Return the [X, Y] coordinate for the center point of the cell that contains the specified text.  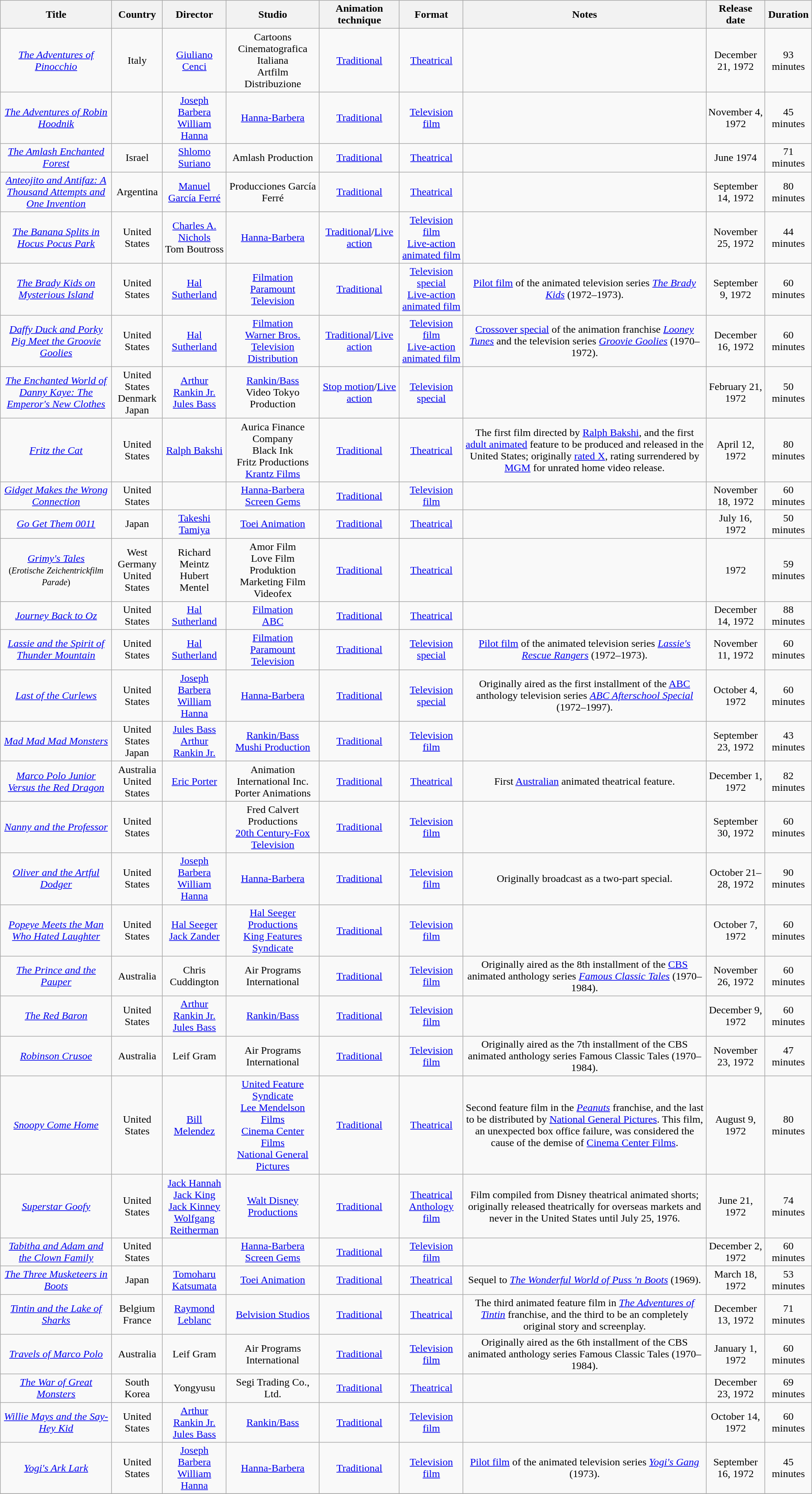
Manuel García Ferré [194, 192]
Jack Hannah Jack King Jack Kinney Wolfgang Reitherman [194, 1206]
Journey Back to Oz [56, 616]
59 minutes [789, 570]
Television special Live-action animated film [431, 289]
The Enchanted World of Danny Kaye: The Emperor's New Clothes [56, 392]
Rankin/Bass Video Tokyo Production [272, 392]
Rankin/Bass Mushi Production [272, 741]
Yongyusu [194, 1388]
August 9, 1972 [736, 1125]
Theatrical Anthology film [431, 1206]
Richard MeintzHubert Mentel [194, 570]
Superstar Goofy [56, 1206]
Last of the Curlews [56, 696]
October 21–28, 1972 [736, 879]
Australia United States [137, 781]
Segi Trading Co., Ltd. [272, 1388]
Gidget Makes the Wrong Connection [56, 495]
Hal Seeger Productions King Features Syndicate [272, 930]
November 11, 1972 [736, 650]
74 minutes [789, 1206]
Ralph Bakshi [194, 450]
Snoopy Come Home [56, 1125]
Belgium France [137, 1314]
Grimy's Tales (Erotische Zeichentrickfilm Parade) [56, 570]
December 14, 1972 [736, 616]
82 minutes [789, 781]
July 16, 1972 [736, 524]
October 7, 1972 [736, 930]
Argentina [137, 192]
69 minutes [789, 1388]
Fritz the Cat [56, 450]
Country [137, 15]
Takeshi Tamiya [194, 524]
Filmation Warner Bros. Television Distribution [272, 341]
43 minutes [789, 741]
93 minutes [789, 60]
October 4, 1972 [736, 696]
December 23, 1972 [736, 1388]
The Banana Splits in Hocus Pocus Park [56, 238]
Oliver and the Artful Dodger [56, 879]
Yogi's Ark Lark [56, 1468]
December 9, 1972 [736, 1016]
Israel [137, 158]
The Prince and the Pauper [56, 976]
The Adventures of Pinocchio [56, 60]
Eric Porter [194, 781]
December 2, 1972 [736, 1252]
Pilot film of the animated television series The Brady Kids (1972–1973). [585, 289]
June 21, 1972 [736, 1206]
Cartoons Cinematografica Italiana Artfilm Distribuzione [272, 60]
Tintin and the Lake of Sharks [56, 1314]
Originally aired as the 7th installment of the CBS animated anthology series Famous Classic Tales (1970–1984). [585, 1056]
Notes [585, 15]
Studio [272, 15]
Belvision Studios [272, 1314]
Robinson Crusoe [56, 1056]
Jules Bass Arthur Rankin Jr. [194, 741]
October 14, 1972 [736, 1422]
Animation International Inc. Porter Animations [272, 781]
September 23, 1972 [736, 741]
February 21, 1972 [736, 392]
The Brady Kids on Mysterious Island [56, 289]
Tomoharu Katsumata [194, 1280]
Producciones García Ferré [272, 192]
Nanny and the Professor [56, 827]
Walt Disney Productions [272, 1206]
December 1, 1972 [736, 781]
Release date [736, 15]
Anteojito and Antifaz: A Thousand Attempts and One Invention [56, 192]
Originally aired as the 6th installment of the CBS animated anthology series Famous Classic Tales (1970–1984). [585, 1354]
Filmation ABC [272, 616]
88 minutes [789, 616]
Director [194, 15]
Duration [789, 15]
April 12, 1972 [736, 450]
Aurica Finance Company Black Ink Fritz Productions Krantz Films [272, 450]
United Feature Syndicate Lee Mendelson Films Cinema Center Films National General Pictures [272, 1125]
September 14, 1972 [736, 192]
Giuliano Cenci [194, 60]
Mad Mad Mad Monsters [56, 741]
Hal Seeger Jack Zander [194, 930]
1972 [736, 570]
Fred Calvert Productions 20th Century-Fox Television [272, 827]
West GermanyUnited States [137, 570]
Willie Mays and the Say-Hey Kid [56, 1422]
Title [56, 15]
United States Denmark Japan [137, 392]
The War of Great Monsters [56, 1388]
September 9, 1972 [736, 289]
Bill Melendez [194, 1125]
Pilot film of the animated television series Lassie's Rescue Rangers (1972–1973). [585, 650]
December 13, 1972 [736, 1314]
November 25, 1972 [736, 238]
Sequel to The Wonderful World of Puss 'n Boots (1969). [585, 1280]
Tabitha and Adam and the Clown Family [56, 1252]
March 18, 1972 [736, 1280]
Originally broadcast as a two-part special. [585, 879]
November 26, 1972 [736, 976]
The Amlash Enchanted Forest [56, 158]
Travels of Marco Polo [56, 1354]
47 minutes [789, 1056]
June 1974 [736, 158]
Format [431, 15]
Shlomo Suriano [194, 158]
Raymond Leblanc [194, 1314]
90 minutes [789, 879]
Daffy Duck and Porky Pig Meet the Groovie Goolies [56, 341]
Pilot film of the animated television series Yogi's Gang (1973). [585, 1468]
The Three Musketeers in Boots [56, 1280]
44 minutes [789, 238]
Stop motion/Live action [359, 392]
Originally aired as the first installment of the ABC anthology television series ABC Afterschool Special (1972–1997). [585, 696]
Originally aired as the 8th installment of the CBS animated anthology series Famous Classic Tales (1970–1984). [585, 976]
November 23, 1972 [736, 1056]
The Adventures of Robin Hoodnik [56, 118]
The third animated feature film in The Adventures of Tintin franchise, and the third to be an completely original story and screenplay. [585, 1314]
Amlash Production [272, 158]
Go Get Them 0011 [56, 524]
Popeye Meets the Man Who Hated Laughter [56, 930]
South Korea [137, 1388]
53 minutes [789, 1280]
Lassie and the Spirit of Thunder Mountain [56, 650]
November 4, 1972 [736, 118]
January 1, 1972 [736, 1354]
December 21, 1972 [736, 60]
Charles A. Nichols Tom Boutross [194, 238]
Animation technique [359, 15]
Chris Cuddington [194, 976]
The Red Baron [56, 1016]
September 30, 1972 [736, 827]
United States Japan [137, 741]
First Australian animated theatrical feature. [585, 781]
Amor FilmLove Film ProduktionMarketing Film Videofex [272, 570]
December 16, 1972 [736, 341]
Marco Polo Junior Versus the Red Dragon [56, 781]
September 16, 1972 [736, 1468]
November 18, 1972 [736, 495]
Italy [137, 60]
Crossover special of the animation franchise Looney Tunes and the television series Groovie Goolies (1970–1972). [585, 341]
